Provide the (X, Y) coordinate of the cell's center where the given text is located.  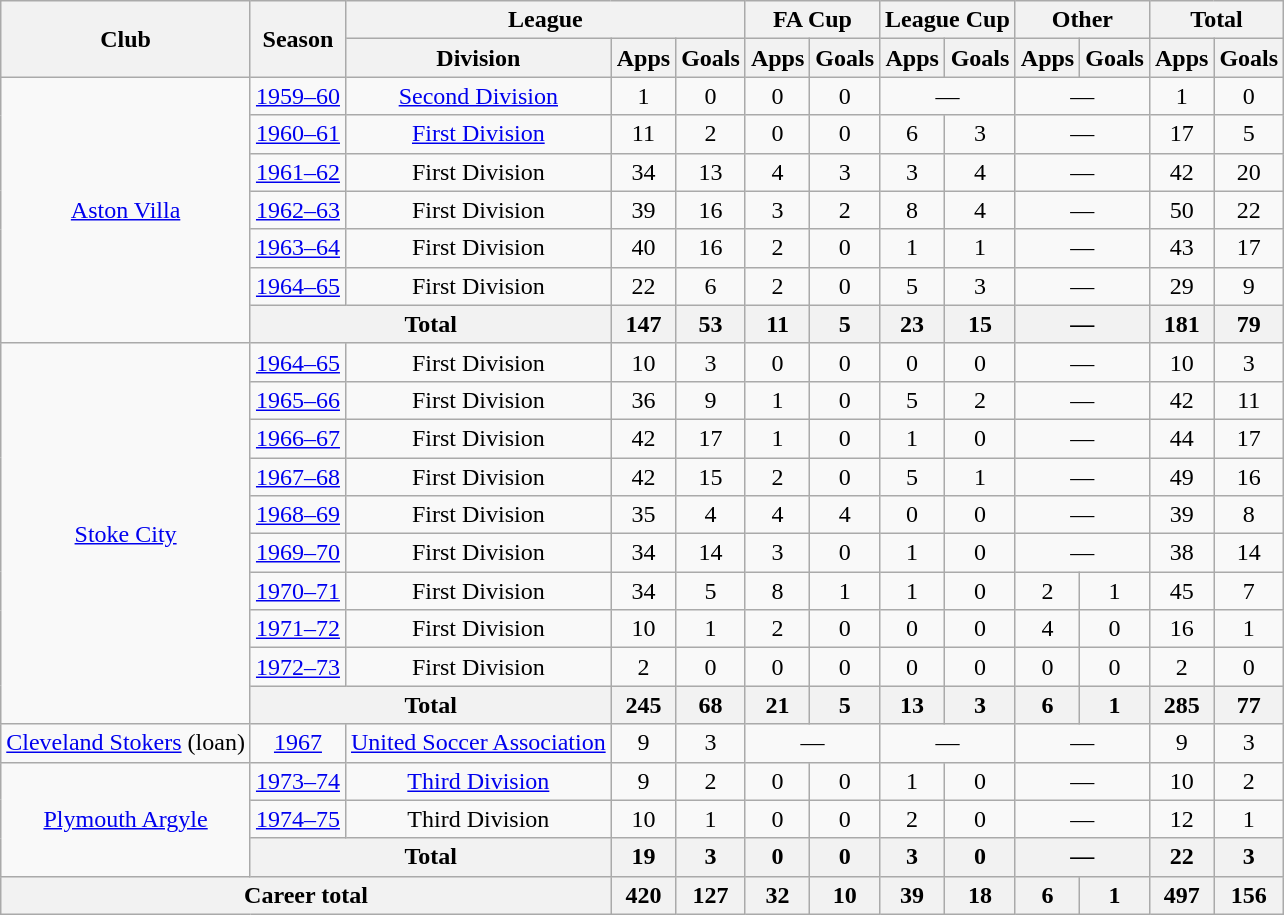
18 (980, 895)
21 (777, 705)
285 (1181, 705)
19 (643, 857)
38 (1181, 553)
147 (643, 324)
181 (1181, 324)
1965–66 (298, 400)
League Cup (948, 20)
United Soccer Association (478, 743)
1960–61 (298, 134)
1971–72 (298, 629)
1968–69 (298, 515)
7 (1249, 591)
Career total (306, 895)
45 (1181, 591)
Season (298, 39)
1962–63 (298, 210)
32 (777, 895)
Division (478, 58)
127 (711, 895)
1967 (298, 743)
1972–73 (298, 667)
Stoke City (126, 534)
44 (1181, 438)
35 (643, 515)
1966–67 (298, 438)
245 (643, 705)
43 (1181, 248)
40 (643, 248)
20 (1249, 172)
Other (1082, 20)
1967–68 (298, 477)
Aston Villa (126, 210)
1969–70 (298, 553)
68 (711, 705)
23 (912, 324)
Plymouth Argyle (126, 819)
36 (643, 400)
1973–74 (298, 781)
1974–75 (298, 819)
79 (1249, 324)
FA Cup (812, 20)
50 (1181, 210)
1970–71 (298, 591)
497 (1181, 895)
1963–64 (298, 248)
1961–62 (298, 172)
League (545, 20)
29 (1181, 286)
420 (643, 895)
12 (1181, 819)
49 (1181, 477)
53 (711, 324)
Club (126, 39)
156 (1249, 895)
1959–60 (298, 96)
Cleveland Stokers (loan) (126, 743)
Second Division (478, 96)
77 (1249, 705)
